Detect which cell encompasses the target text, then output its [x, y] center coordinate. 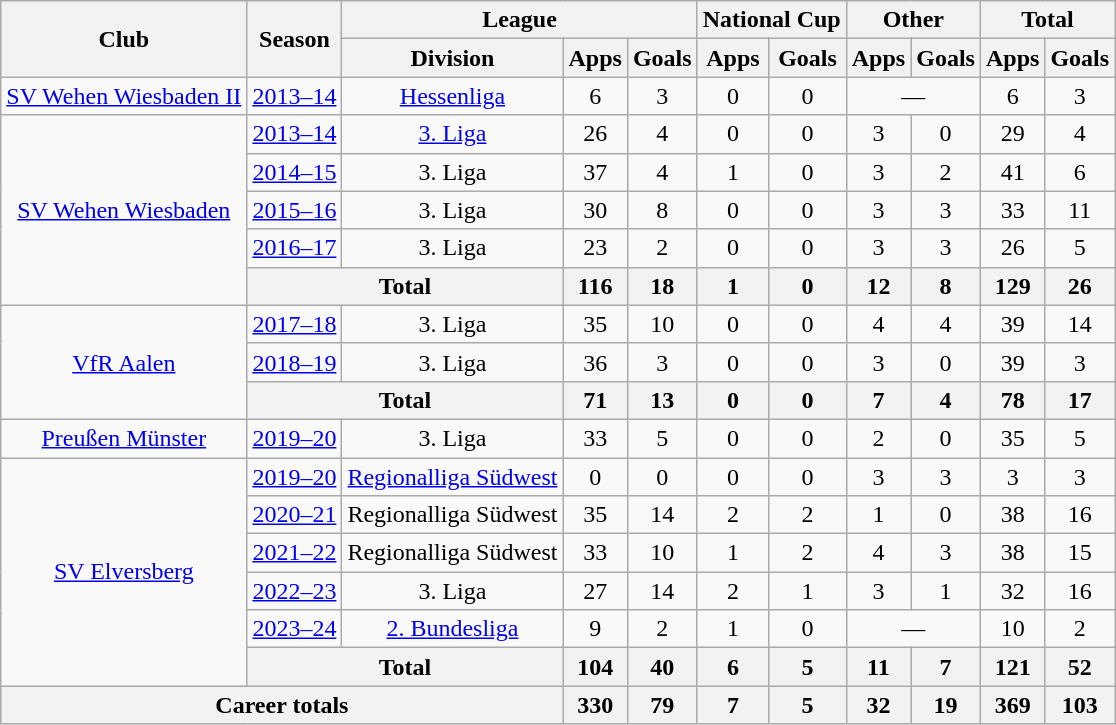
78 [1012, 400]
15 [1080, 553]
2017–18 [294, 324]
2014–15 [294, 172]
2018–19 [294, 362]
23 [595, 248]
369 [1012, 705]
Preußen Münster [124, 438]
National Cup [772, 20]
52 [1080, 667]
2023–24 [294, 629]
9 [595, 629]
29 [1012, 134]
Career totals [282, 705]
121 [1012, 667]
330 [595, 705]
18 [662, 286]
2. Bundesliga [452, 629]
Hessenliga [452, 96]
Other [913, 20]
12 [878, 286]
36 [595, 362]
SV Wehen Wiesbaden [124, 210]
Division [452, 58]
2020–21 [294, 515]
13 [662, 400]
17 [1080, 400]
129 [1012, 286]
2022–23 [294, 591]
SV Elversberg [124, 572]
30 [595, 210]
71 [595, 400]
VfR Aalen [124, 362]
2016–17 [294, 248]
116 [595, 286]
Club [124, 39]
37 [595, 172]
79 [662, 705]
2021–22 [294, 553]
103 [1080, 705]
19 [946, 705]
2015–16 [294, 210]
SV Wehen Wiesbaden II [124, 96]
41 [1012, 172]
Season [294, 39]
104 [595, 667]
40 [662, 667]
League [520, 20]
27 [595, 591]
